Provide the [x, y] coordinate of the cell's center where the given text is located.  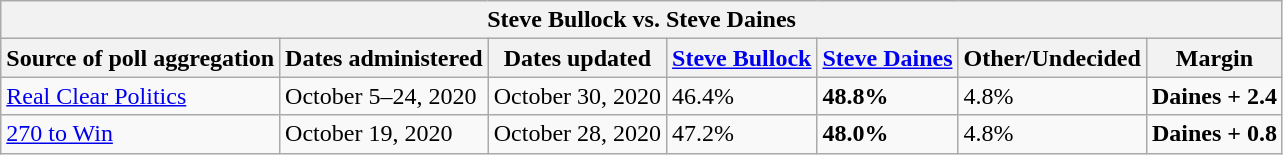
Margin [1214, 58]
Other/Undecided [1052, 58]
48.0% [888, 134]
46.4% [742, 96]
October 5–24, 2020 [384, 96]
Steve Bullock vs. Steve Daines [642, 20]
Steve Daines [888, 58]
October 19, 2020 [384, 134]
47.2% [742, 134]
Daines + 2.4 [1214, 96]
Source of poll aggregation [140, 58]
Dates updated [577, 58]
Daines + 0.8 [1214, 134]
Real Clear Politics [140, 96]
October 30, 2020 [577, 96]
Dates administered [384, 58]
270 to Win [140, 134]
Steve Bullock [742, 58]
48.8% [888, 96]
October 28, 2020 [577, 134]
